Identify which cell holds the provided text, then report its (x, y) central coordinate. 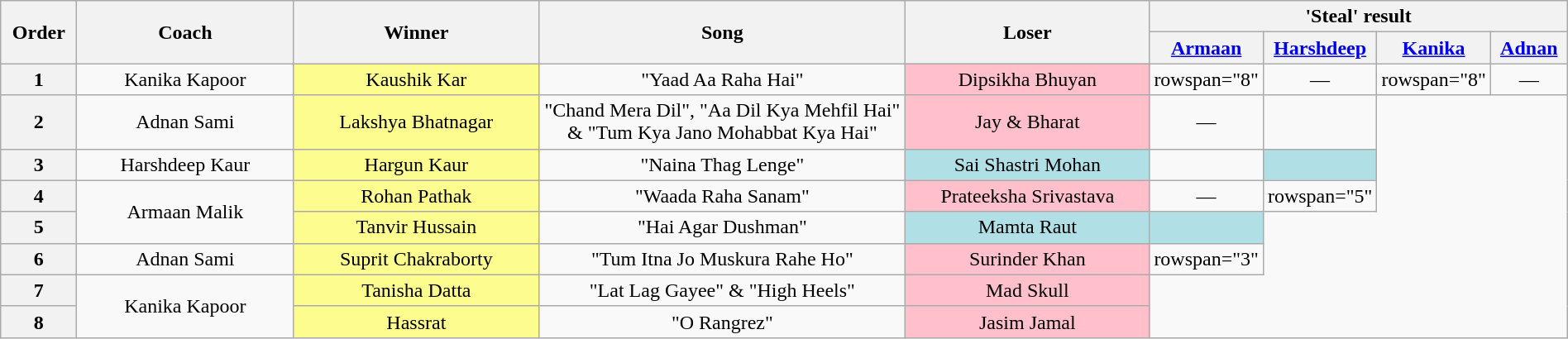
Mad Skull (1027, 290)
'Steal' result (1358, 17)
Winner (417, 32)
Kaushik Kar (417, 79)
rowspan="3" (1207, 259)
Tanisha Datta (417, 290)
"Waada Raha Sanam" (723, 196)
Mamta Raut (1027, 227)
"Chand Mera Dil", "Aa Dil Kya Mehfil Hai" & "Tum Kya Jano Mohabbat Kya Hai" (723, 122)
Song (723, 32)
rowspan="5" (1320, 196)
"Lat Lag Gayee" & "High Heels" (723, 290)
Rohan Pathak (417, 196)
Kanika (1434, 48)
7 (39, 290)
Tanvir Hussain (417, 227)
3 (39, 165)
Jasim Jamal (1027, 322)
Armaan Malik (185, 212)
Jay & Bharat (1027, 122)
"Yaad Aa Raha Hai" (723, 79)
"Naina Thag Lenge" (723, 165)
Coach (185, 32)
2 (39, 122)
5 (39, 227)
1 (39, 79)
Suprit Chakraborty (417, 259)
6 (39, 259)
Loser (1027, 32)
Prateeksha Srivastava (1027, 196)
"Tum Itna Jo Muskura Rahe Ho" (723, 259)
8 (39, 322)
Lakshya Bhatnagar (417, 122)
Sai Shastri Mohan (1027, 165)
Surinder Khan (1027, 259)
"O Rangrez" (723, 322)
Dipsikha Bhuyan (1027, 79)
"Hai Agar Dushman" (723, 227)
Hargun Kaur (417, 165)
Harshdeep Kaur (185, 165)
Adnan (1528, 48)
Hassrat (417, 322)
Order (39, 32)
Armaan (1207, 48)
4 (39, 196)
Harshdeep (1320, 48)
